Return the [x, y] coordinate for the center point of the cell that contains the specified text.  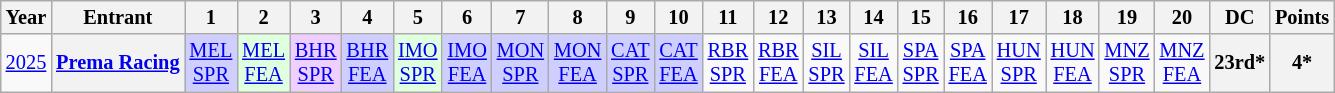
HUNSPR [1019, 63]
CATFEA [678, 63]
7 [520, 17]
6 [466, 17]
1 [210, 17]
SILSPR [827, 63]
MNZFEA [1182, 63]
IMOFEA [466, 63]
MNZSPR [1126, 63]
17 [1019, 17]
DC [1240, 17]
10 [678, 17]
8 [578, 17]
12 [778, 17]
2 [264, 17]
4 [368, 17]
MONSPR [520, 63]
MONFEA [578, 63]
CATSPR [630, 63]
Entrant [118, 17]
HUNFEA [1073, 63]
Points [1302, 17]
MELSPR [210, 63]
4* [1302, 63]
18 [1073, 17]
BHRSPR [316, 63]
IMOSPR [418, 63]
19 [1126, 17]
20 [1182, 17]
SILFEA [873, 63]
14 [873, 17]
16 [968, 17]
13 [827, 17]
15 [921, 17]
BHRFEA [368, 63]
SPAFEA [968, 63]
RBRFEA [778, 63]
9 [630, 17]
11 [728, 17]
5 [418, 17]
Year [26, 17]
MELFEA [264, 63]
SPASPR [921, 63]
RBRSPR [728, 63]
2025 [26, 63]
23rd* [1240, 63]
Prema Racing [118, 63]
3 [316, 17]
